Locate the cell with the specified text and output its (X, Y) center coordinate. 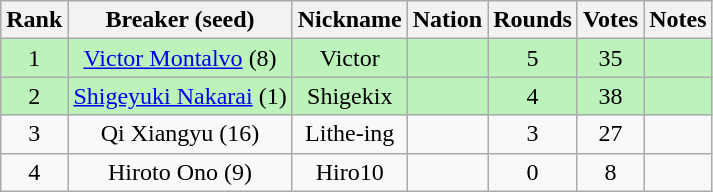
35 (610, 58)
1 (34, 58)
Qi Xiangyu (16) (180, 134)
Victor Montalvo (8) (180, 58)
Shigeyuki Nakarai (1) (180, 96)
Rank (34, 20)
Hiroto Ono (9) (180, 172)
5 (533, 58)
Lithe-ing (350, 134)
27 (610, 134)
Nation (447, 20)
38 (610, 96)
0 (533, 172)
Nickname (350, 20)
Hiro10 (350, 172)
2 (34, 96)
Rounds (533, 20)
8 (610, 172)
Votes (610, 20)
Victor (350, 58)
Notes (678, 20)
Breaker (seed) (180, 20)
Shigekix (350, 96)
